Return the (X, Y) coordinate for the center point of the cell that contains the specified text.  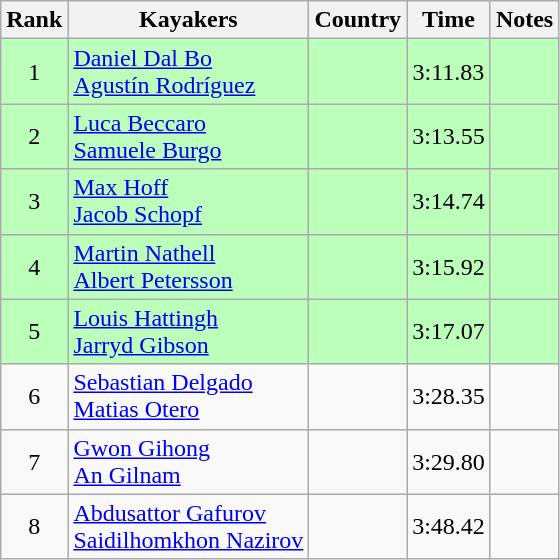
Time (449, 20)
Sebastian DelgadoMatias Otero (188, 396)
3:28.35 (449, 396)
Country (358, 20)
Kayakers (188, 20)
2 (34, 136)
6 (34, 396)
3:15.92 (449, 266)
Martin NathellAlbert Petersson (188, 266)
Notes (524, 20)
Daniel Dal BoAgustín Rodríguez (188, 72)
5 (34, 332)
3:29.80 (449, 462)
3:13.55 (449, 136)
Rank (34, 20)
8 (34, 526)
3:48.42 (449, 526)
3:17.07 (449, 332)
Gwon GihongAn Gilnam (188, 462)
1 (34, 72)
Abdusattor GafurovSaidilhomkhon Nazirov (188, 526)
3:11.83 (449, 72)
4 (34, 266)
Max HoffJacob Schopf (188, 202)
7 (34, 462)
3:14.74 (449, 202)
3 (34, 202)
Luca BeccaroSamuele Burgo (188, 136)
Louis HattinghJarryd Gibson (188, 332)
